Determine the (X, Y) coordinate at the center of the cell enclosing the given text.  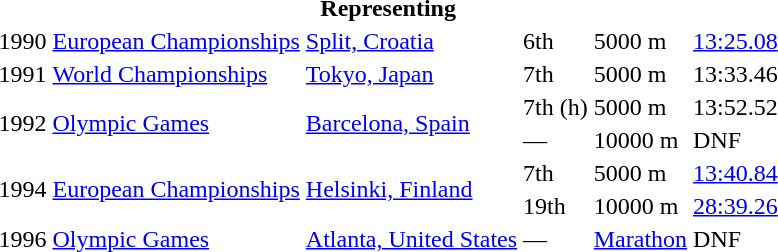
7th (h) (556, 107)
Olympic Games (176, 124)
World Championships (176, 74)
Split, Croatia (411, 41)
6th (556, 41)
Tokyo, Japan (411, 74)
Helsinki, Finland (411, 190)
Barcelona, Spain (411, 124)
— (556, 140)
19th (556, 206)
